Search for the cell housing the specified text and yield its [X, Y] center coordinate. 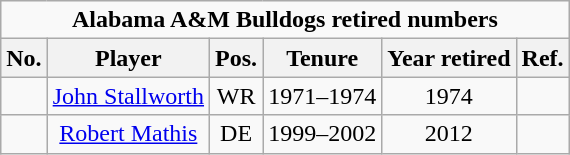
Tenure [322, 58]
Pos. [236, 58]
Ref. [542, 58]
No. [24, 58]
DE [236, 134]
Year retired [449, 58]
Robert Mathis [128, 134]
1971–1974 [322, 96]
2012 [449, 134]
Player [128, 58]
1999–2002 [322, 134]
WR [236, 96]
John Stallworth [128, 96]
Alabama A&M Bulldogs retired numbers [285, 20]
1974 [449, 96]
